Capture the cell that displays the provided text and extract its (x, y) central coordinate. 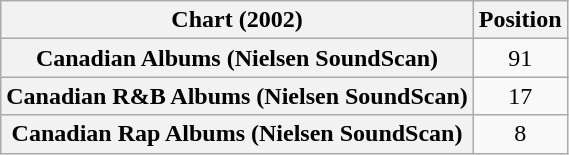
Chart (2002) (238, 20)
8 (520, 134)
91 (520, 58)
Position (520, 20)
Canadian Albums (Nielsen SoundScan) (238, 58)
17 (520, 96)
Canadian Rap Albums (Nielsen SoundScan) (238, 134)
Canadian R&B Albums (Nielsen SoundScan) (238, 96)
